Determine the (X, Y) coordinate at the center of the cell enclosing the given text.  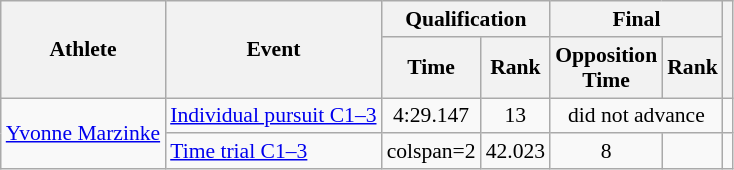
Final (636, 19)
42.023 (516, 152)
Athlete (83, 50)
colspan=2 (432, 152)
Event (273, 50)
OppositionTime (606, 68)
4:29.147 (432, 116)
13 (516, 116)
Time (432, 68)
Yvonne Marzinke (83, 134)
did not advance (636, 116)
Qualification (466, 19)
Time trial C1–3 (273, 152)
Individual pursuit C1–3 (273, 116)
8 (606, 152)
